Extract the (x, y) coordinate from the center of the cell holding the provided text.  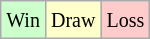
Draw (72, 20)
Win (24, 20)
Loss (126, 20)
